Extract the [x, y] coordinate from the center of the cell holding the provided text.  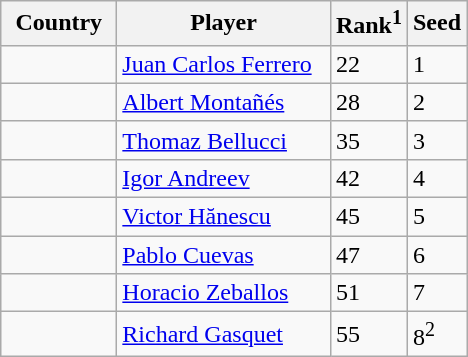
22 [368, 64]
Thomaz Bellucci [224, 140]
Rank1 [368, 24]
47 [368, 255]
82 [436, 334]
6 [436, 255]
Juan Carlos Ferrero [224, 64]
4 [436, 178]
2 [436, 102]
28 [368, 102]
5 [436, 217]
Albert Montañés [224, 102]
Seed [436, 24]
7 [436, 293]
Pablo Cuevas [224, 255]
45 [368, 217]
Richard Gasquet [224, 334]
51 [368, 293]
Igor Andreev [224, 178]
Country [59, 24]
Horacio Zeballos [224, 293]
1 [436, 64]
55 [368, 334]
42 [368, 178]
Victor Hănescu [224, 217]
35 [368, 140]
Player [224, 24]
3 [436, 140]
